Detect which cell encompasses the target text, then output its (x, y) center coordinate. 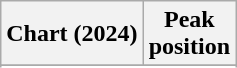
Chart (2024) (72, 34)
Peakposition (189, 34)
